Locate the cell with the specified text and output its (X, Y) center coordinate. 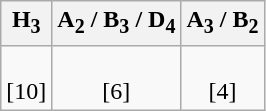
H3 (26, 23)
[10] (26, 78)
[6] (116, 78)
A2 / B3 / D4 (116, 23)
A3 / B2 (222, 23)
[4] (222, 78)
